Identify which cell holds the provided text, then report its (X, Y) central coordinate. 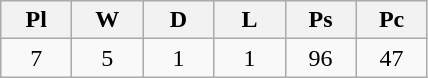
7 (36, 58)
Pl (36, 20)
D (178, 20)
Ps (320, 20)
96 (320, 58)
L (250, 20)
W (108, 20)
47 (392, 58)
Pc (392, 20)
5 (108, 58)
